Capture the cell that displays the provided text and extract its [X, Y] central coordinate. 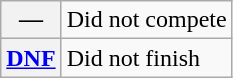
Did not compete [146, 20]
— [31, 20]
DNF [31, 58]
Did not finish [146, 58]
